Scan for the cell matching the given text and deliver its [x, y] coordinate at center. 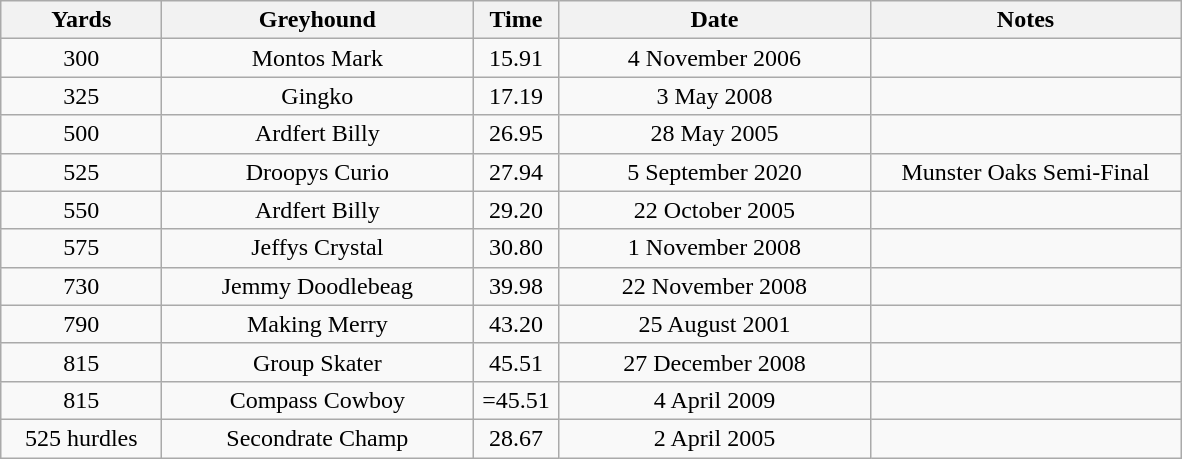
325 [82, 96]
Jemmy Doodlebeag [318, 286]
790 [82, 324]
29.20 [516, 210]
Making Merry [318, 324]
27.94 [516, 172]
43.20 [516, 324]
3 May 2008 [714, 96]
Greyhound [318, 20]
300 [82, 58]
5 September 2020 [714, 172]
525 hurdles [82, 438]
Notes [1026, 20]
500 [82, 134]
4 November 2006 [714, 58]
17.19 [516, 96]
Compass Cowboy [318, 400]
4 April 2009 [714, 400]
730 [82, 286]
30.80 [516, 248]
550 [82, 210]
Montos Mark [318, 58]
26.95 [516, 134]
525 [82, 172]
45.51 [516, 362]
28 May 2005 [714, 134]
22 November 2008 [714, 286]
1 November 2008 [714, 248]
27 December 2008 [714, 362]
Munster Oaks Semi-Final [1026, 172]
Jeffys Crystal [318, 248]
Yards [82, 20]
25 August 2001 [714, 324]
15.91 [516, 58]
Time [516, 20]
39.98 [516, 286]
28.67 [516, 438]
22 October 2005 [714, 210]
Droopys Curio [318, 172]
575 [82, 248]
2 April 2005 [714, 438]
Group Skater [318, 362]
=45.51 [516, 400]
Secondrate Champ [318, 438]
Gingko [318, 96]
Date [714, 20]
